Scan for the cell matching the given text and deliver its [x, y] coordinate at center. 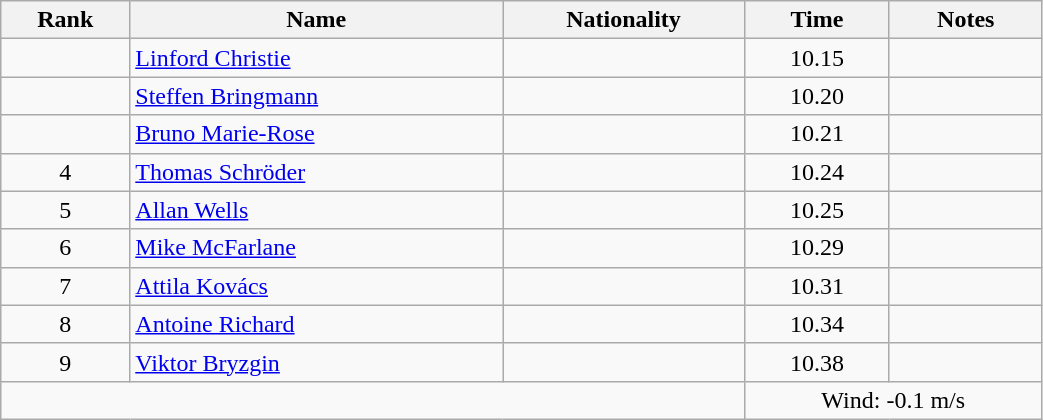
Steffen Bringmann [316, 96]
Antoine Richard [316, 324]
Nationality [624, 20]
Thomas Schröder [316, 172]
Rank [66, 20]
Mike McFarlane [316, 248]
Allan Wells [316, 210]
Linford Christie [316, 58]
10.20 [816, 96]
5 [66, 210]
10.25 [816, 210]
10.21 [816, 134]
6 [66, 248]
9 [66, 362]
Attila Kovács [316, 286]
4 [66, 172]
7 [66, 286]
8 [66, 324]
Wind: -0.1 m/s [893, 400]
Notes [966, 20]
10.34 [816, 324]
Time [816, 20]
10.15 [816, 58]
10.29 [816, 248]
Viktor Bryzgin [316, 362]
10.38 [816, 362]
10.31 [816, 286]
Name [316, 20]
Bruno Marie-Rose [316, 134]
10.24 [816, 172]
